Search for the cell housing the specified text and yield its (X, Y) center coordinate. 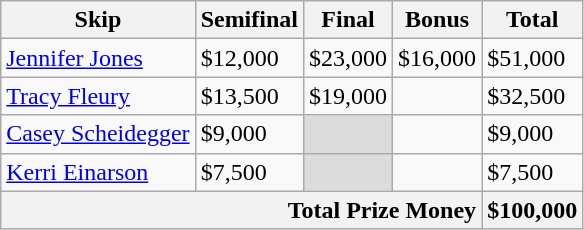
$23,000 (348, 58)
Semifinal (249, 20)
$51,000 (532, 58)
$13,500 (249, 96)
Skip (98, 20)
Total (532, 20)
Tracy Fleury (98, 96)
Kerri Einarson (98, 172)
Bonus (438, 20)
$16,000 (438, 58)
Casey Scheidegger (98, 134)
$32,500 (532, 96)
$12,000 (249, 58)
$19,000 (348, 96)
Jennifer Jones (98, 58)
Total Prize Money (242, 210)
Final (348, 20)
$100,000 (532, 210)
